Capture the cell that displays the provided text and extract its [x, y] central coordinate. 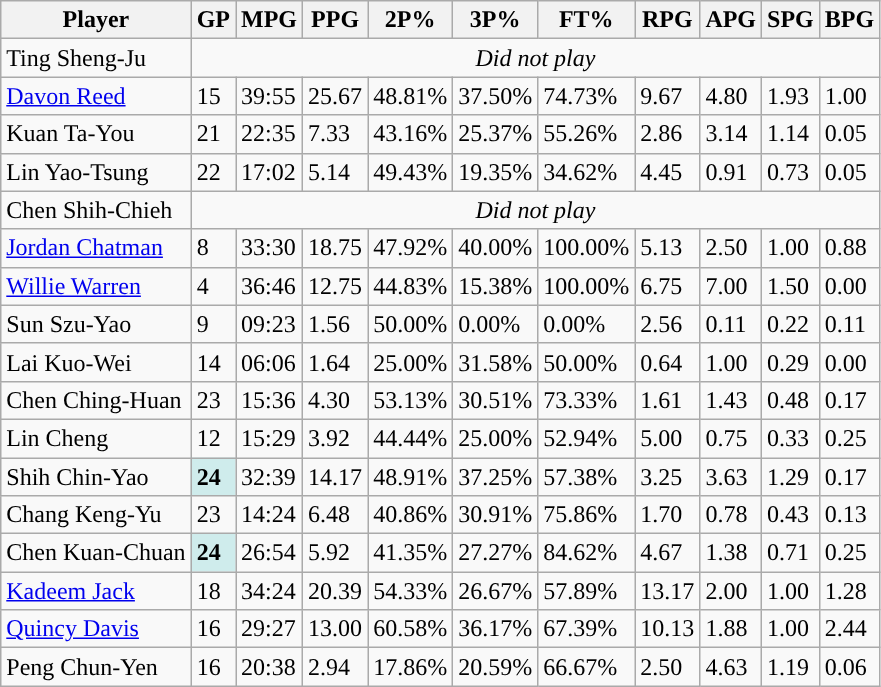
36.17% [496, 629]
36:46 [270, 286]
13.17 [668, 591]
37.25% [496, 477]
14 [213, 362]
13.00 [336, 629]
1.38 [731, 553]
39:55 [270, 96]
14.17 [336, 477]
49.43% [410, 172]
Davon Reed [96, 96]
5.00 [668, 438]
25.37% [496, 134]
Chen Shih-Chieh [96, 210]
22:35 [270, 134]
0.29 [791, 362]
3.14 [731, 134]
54.33% [410, 591]
5.92 [336, 553]
52.94% [586, 438]
41.35% [410, 553]
15:29 [270, 438]
Ting Sheng-Ju [96, 58]
Chang Keng-Yu [96, 515]
6.75 [668, 286]
Lin Cheng [96, 438]
1.14 [791, 134]
FT% [586, 20]
Willie Warren [96, 286]
0.64 [668, 362]
4 [213, 286]
0.75 [731, 438]
22 [213, 172]
1.88 [731, 629]
74.73% [586, 96]
0.78 [731, 515]
1.50 [791, 286]
Kuan Ta-You [96, 134]
2.86 [668, 134]
60.58% [410, 629]
5.13 [668, 248]
0.22 [791, 324]
1.70 [668, 515]
20:38 [270, 667]
84.62% [586, 553]
31.58% [496, 362]
1.43 [731, 400]
15:36 [270, 400]
30.51% [496, 400]
PPG [336, 20]
Sun Szu-Yao [96, 324]
73.33% [586, 400]
26.67% [496, 591]
33:30 [270, 248]
15 [213, 96]
1.64 [336, 362]
4.45 [668, 172]
3.92 [336, 438]
RPG [668, 20]
4.63 [731, 667]
2.44 [849, 629]
18 [213, 591]
3P% [496, 20]
0.71 [791, 553]
34.62% [586, 172]
40.00% [496, 248]
0.06 [849, 667]
66.67% [586, 667]
Peng Chun-Yen [96, 667]
5.14 [336, 172]
30.91% [496, 515]
Kadeem Jack [96, 591]
06:06 [270, 362]
53.13% [410, 400]
44.83% [410, 286]
57.89% [586, 591]
Shih Chin-Yao [96, 477]
75.86% [586, 515]
Lai Kuo-Wei [96, 362]
34:24 [270, 591]
Player [96, 20]
4.67 [668, 553]
1.28 [849, 591]
6.48 [336, 515]
SPG [791, 20]
0.33 [791, 438]
7.33 [336, 134]
Jordan Chatman [96, 248]
0.73 [791, 172]
9.67 [668, 96]
47.92% [410, 248]
14:24 [270, 515]
1.29 [791, 477]
1.61 [668, 400]
MPG [270, 20]
09:23 [270, 324]
15.38% [496, 286]
29:27 [270, 629]
1.56 [336, 324]
3.63 [731, 477]
GP [213, 20]
20.39 [336, 591]
0.13 [849, 515]
21 [213, 134]
18.75 [336, 248]
2.56 [668, 324]
APG [731, 20]
4.30 [336, 400]
9 [213, 324]
3.25 [668, 477]
2.94 [336, 667]
19.35% [496, 172]
55.26% [586, 134]
Chen Kuan-Chuan [96, 553]
17.86% [410, 667]
2.00 [731, 591]
Quincy Davis [96, 629]
BPG [849, 20]
48.91% [410, 477]
32:39 [270, 477]
40.86% [410, 515]
37.50% [496, 96]
1.19 [791, 667]
17:02 [270, 172]
25.67 [336, 96]
26:54 [270, 553]
7.00 [731, 286]
27.27% [496, 553]
44.44% [410, 438]
0.48 [791, 400]
12.75 [336, 286]
10.13 [668, 629]
1.93 [791, 96]
Lin Yao-Tsung [96, 172]
2P% [410, 20]
8 [213, 248]
4.80 [731, 96]
0.88 [849, 248]
48.81% [410, 96]
0.43 [791, 515]
0.91 [731, 172]
67.39% [586, 629]
12 [213, 438]
20.59% [496, 667]
43.16% [410, 134]
Chen Ching-Huan [96, 400]
57.38% [586, 477]
